Search for the cell housing the specified text and yield its (x, y) center coordinate. 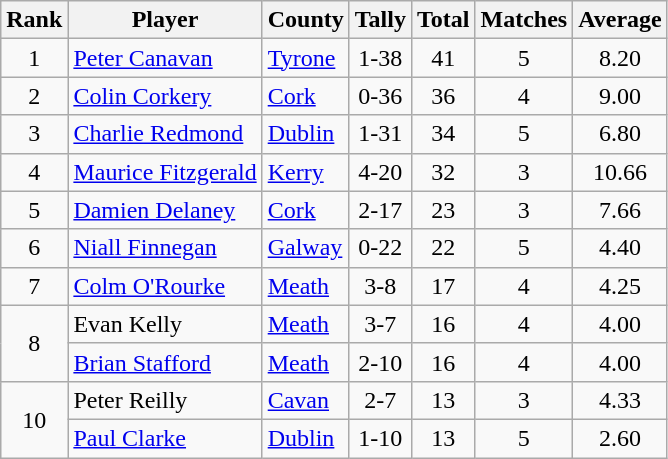
1-10 (380, 438)
Tally (380, 20)
1-31 (380, 134)
Peter Canavan (165, 58)
2-17 (380, 210)
Peter Reilly (165, 400)
County (306, 20)
1-38 (380, 58)
Kerry (306, 172)
7.66 (620, 210)
Galway (306, 248)
Average (620, 20)
Brian Stafford (165, 362)
6.80 (620, 134)
2-10 (380, 362)
4-20 (380, 172)
10.66 (620, 172)
1 (34, 58)
4.25 (620, 286)
Colm O'Rourke (165, 286)
Maurice Fitzgerald (165, 172)
Evan Kelly (165, 324)
2-7 (380, 400)
Cavan (306, 400)
Rank (34, 20)
Matches (524, 20)
4.33 (620, 400)
3-8 (380, 286)
23 (443, 210)
3-7 (380, 324)
36 (443, 96)
41 (443, 58)
22 (443, 248)
17 (443, 286)
2.60 (620, 438)
Total (443, 20)
8.20 (620, 58)
0-22 (380, 248)
6 (34, 248)
4.40 (620, 248)
Charlie Redmond (165, 134)
8 (34, 343)
32 (443, 172)
Tyrone (306, 58)
Paul Clarke (165, 438)
Niall Finnegan (165, 248)
0-36 (380, 96)
10 (34, 419)
9.00 (620, 96)
2 (34, 96)
7 (34, 286)
Colin Corkery (165, 96)
Player (165, 20)
34 (443, 134)
Damien Delaney (165, 210)
